Pinpoint the cell where the given text exists, returning its (x, y) midpoint coordinate. 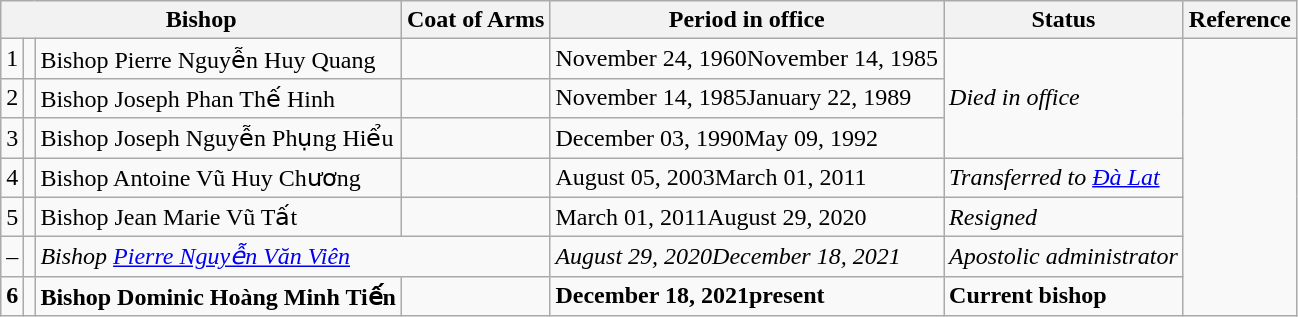
August 05, 2003March 01, 2011 (747, 178)
4 (12, 178)
Bishop Joseph Nguyễn Phụng Hiểu (218, 138)
November 14, 1985January 22, 1989 (747, 98)
Bishop Pierre Nguyễn Huy Quang (218, 59)
5 (12, 217)
Transferred to Đà Lat (1064, 178)
Period in office (747, 20)
December 03, 1990May 09, 1992 (747, 138)
Resigned (1064, 217)
– (12, 257)
1 (12, 59)
Bishop Jean Marie Vũ Tất (218, 217)
November 24, 1960November 14, 1985 (747, 59)
Status (1064, 20)
2 (12, 98)
Bishop Joseph Phan Thế Hinh (218, 98)
March 01, 2011August 29, 2020 (747, 217)
Bishop (202, 20)
Current bishop (1064, 296)
Died in office (1064, 98)
6 (12, 296)
Bishop Pierre Nguyễn Văn Viên (292, 257)
August 29, 2020December 18, 2021 (747, 257)
Apostolic administrator (1064, 257)
Reference (1240, 20)
Bishop Antoine Vũ Huy Chương (218, 178)
December 18, 2021present (747, 296)
Bishop Dominic Hoàng Minh Tiến (218, 296)
Coat of Arms (476, 20)
3 (12, 138)
